Return the [X, Y] coordinate for the center point of the cell that contains the specified text.  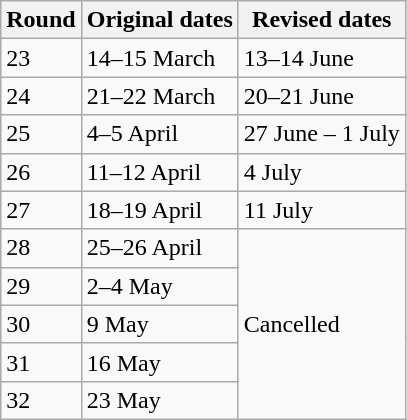
28 [41, 248]
Round [41, 20]
25 [41, 134]
20–21 June [322, 96]
11–12 April [160, 172]
4 July [322, 172]
24 [41, 96]
14–15 March [160, 58]
21–22 March [160, 96]
4–5 April [160, 134]
27 [41, 210]
Cancelled [322, 324]
13–14 June [322, 58]
9 May [160, 324]
30 [41, 324]
23 May [160, 400]
2–4 May [160, 286]
27 June – 1 July [322, 134]
32 [41, 400]
Revised dates [322, 20]
11 July [322, 210]
26 [41, 172]
18–19 April [160, 210]
16 May [160, 362]
29 [41, 286]
Original dates [160, 20]
31 [41, 362]
23 [41, 58]
25–26 April [160, 248]
